For the text-containing cell, return its midpoint in [X, Y] coordinate format. 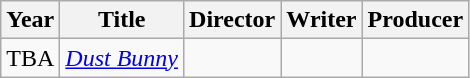
Title [122, 20]
Dust Bunny [122, 58]
Director [232, 20]
Writer [322, 20]
Year [30, 20]
Producer [416, 20]
TBA [30, 58]
